Search for the cell housing the specified text and yield its (X, Y) center coordinate. 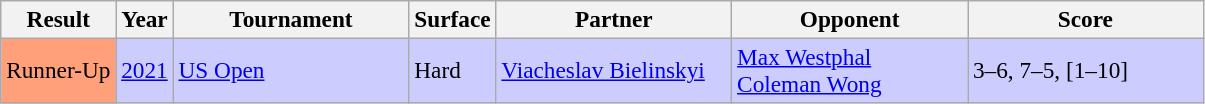
Year (144, 19)
Result (58, 19)
Partner (614, 19)
Tournament (291, 19)
Viacheslav Bielinskyi (614, 70)
Max Westphal Coleman Wong (850, 70)
US Open (291, 70)
Surface (452, 19)
Runner-Up (58, 70)
2021 (144, 70)
Opponent (850, 19)
3–6, 7–5, [1–10] (1086, 70)
Score (1086, 19)
Hard (452, 70)
